Find where the given text appears and provide that cell's center as (X, Y) coordinate. 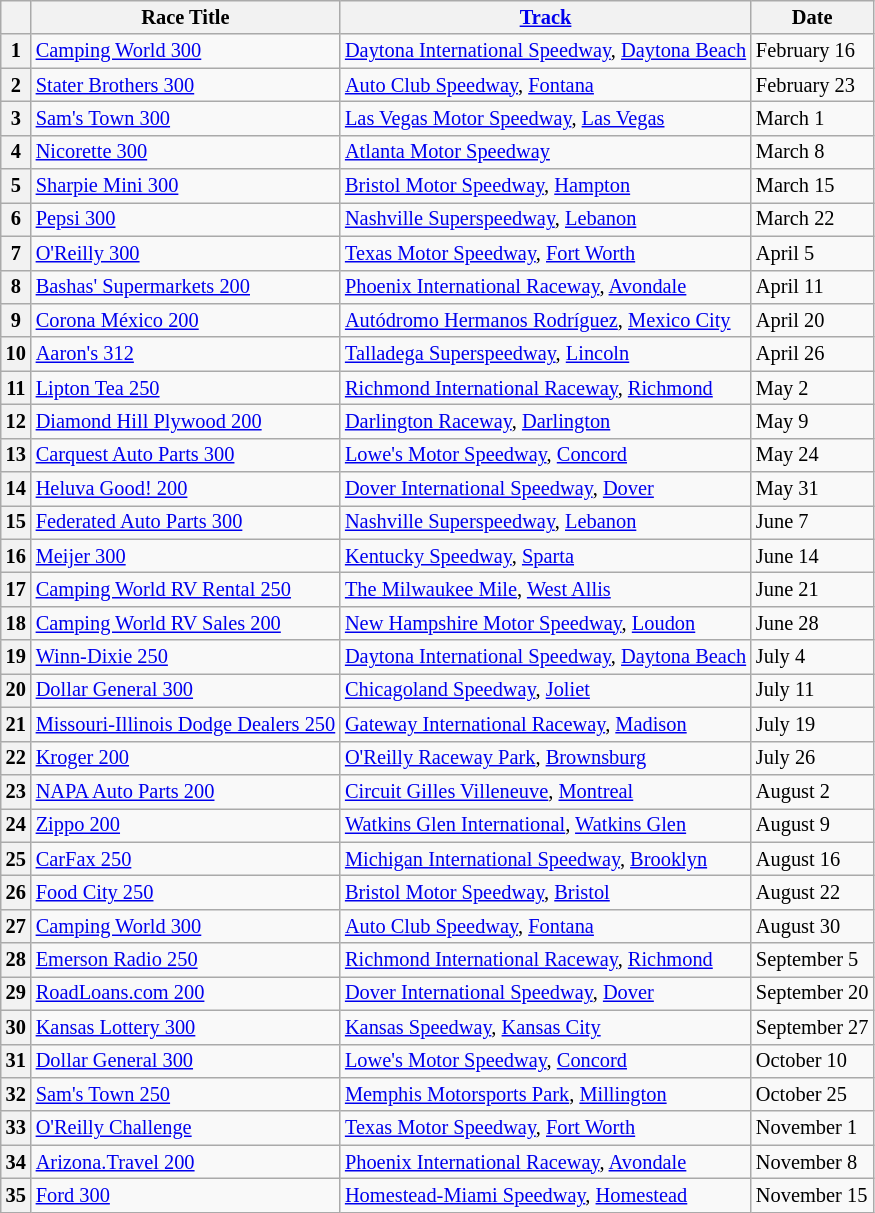
Federated Auto Parts 300 (186, 522)
O'Reilly 300 (186, 253)
Date (812, 17)
Sharpie Mini 300 (186, 186)
21 (16, 724)
31 (16, 1061)
7 (16, 253)
August 9 (812, 825)
Zippo 200 (186, 825)
March 8 (812, 152)
9 (16, 320)
February 23 (812, 85)
3 (16, 118)
12 (16, 421)
Darlington Raceway, Darlington (546, 421)
Autódromo Hermanos Rodríguez, Mexico City (546, 320)
32 (16, 1094)
Aaron's 312 (186, 354)
Arizona.Travel 200 (186, 1162)
September 5 (812, 960)
Watkins Glen International, Watkins Glen (546, 825)
Nicorette 300 (186, 152)
November 1 (812, 1128)
NAPA Auto Parts 200 (186, 791)
Food City 250 (186, 892)
Las Vegas Motor Speedway, Las Vegas (546, 118)
April 26 (812, 354)
13 (16, 455)
August 2 (812, 791)
November 15 (812, 1195)
Homestead-Miami Speedway, Homestead (546, 1195)
27 (16, 926)
Chicagoland Speedway, Joliet (546, 690)
RoadLoans.com 200 (186, 993)
O'Reilly Raceway Park, Brownsburg (546, 758)
June 28 (812, 623)
19 (16, 657)
Heluva Good! 200 (186, 489)
Bashas' Supermarkets 200 (186, 287)
April 20 (812, 320)
September 20 (812, 993)
O'Reilly Challenge (186, 1128)
29 (16, 993)
34 (16, 1162)
November 8 (812, 1162)
30 (16, 1027)
October 10 (812, 1061)
Lipton Tea 250 (186, 388)
May 31 (812, 489)
June 7 (812, 522)
New Hampshire Motor Speedway, Loudon (546, 623)
23 (16, 791)
March 22 (812, 219)
August 30 (812, 926)
Bristol Motor Speedway, Hampton (546, 186)
4 (16, 152)
Diamond Hill Plywood 200 (186, 421)
Kroger 200 (186, 758)
20 (16, 690)
Pepsi 300 (186, 219)
Kansas Lottery 300 (186, 1027)
March 1 (812, 118)
25 (16, 859)
Memphis Motorsports Park, Millington (546, 1094)
Michigan International Speedway, Brooklyn (546, 859)
Bristol Motor Speedway, Bristol (546, 892)
September 27 (812, 1027)
17 (16, 589)
Kansas Speedway, Kansas City (546, 1027)
The Milwaukee Mile, West Allis (546, 589)
Race Title (186, 17)
Stater Brothers 300 (186, 85)
July 11 (812, 690)
Corona México 200 (186, 320)
Talladega Superspeedway, Lincoln (546, 354)
CarFax 250 (186, 859)
2 (16, 85)
22 (16, 758)
February 16 (812, 51)
Circuit Gilles Villeneuve, Montreal (546, 791)
15 (16, 522)
June 21 (812, 589)
October 25 (812, 1094)
Camping World RV Sales 200 (186, 623)
Sam's Town 250 (186, 1094)
28 (16, 960)
May 24 (812, 455)
August 22 (812, 892)
Track (546, 17)
Missouri-Illinois Dodge Dealers 250 (186, 724)
10 (16, 354)
Carquest Auto Parts 300 (186, 455)
Winn-Dixie 250 (186, 657)
August 16 (812, 859)
July 26 (812, 758)
5 (16, 186)
26 (16, 892)
33 (16, 1128)
March 15 (812, 186)
1 (16, 51)
July 4 (812, 657)
Gateway International Raceway, Madison (546, 724)
16 (16, 556)
April 11 (812, 287)
11 (16, 388)
6 (16, 219)
24 (16, 825)
May 9 (812, 421)
May 2 (812, 388)
Camping World RV Rental 250 (186, 589)
Meijer 300 (186, 556)
June 14 (812, 556)
8 (16, 287)
April 5 (812, 253)
Atlanta Motor Speedway (546, 152)
Ford 300 (186, 1195)
Sam's Town 300 (186, 118)
18 (16, 623)
Kentucky Speedway, Sparta (546, 556)
Emerson Radio 250 (186, 960)
July 19 (812, 724)
35 (16, 1195)
14 (16, 489)
